Search for the cell housing the specified text and yield its (X, Y) center coordinate. 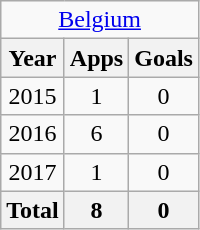
2016 (33, 134)
2017 (33, 172)
Belgium (100, 20)
Year (33, 58)
Total (33, 210)
Goals (164, 58)
2015 (33, 96)
Apps (96, 58)
6 (96, 134)
8 (96, 210)
